Return (x, y) of the center of cell containing provided text 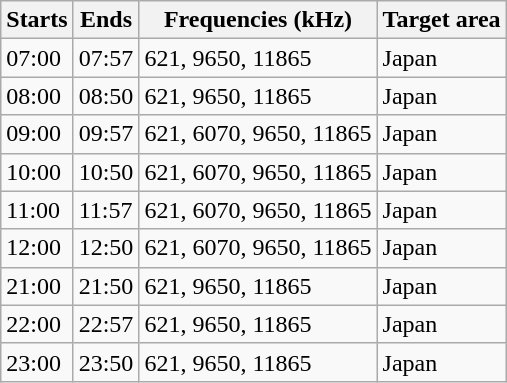
21:00 (37, 286)
23:50 (106, 362)
22:00 (37, 324)
08:00 (37, 96)
09:57 (106, 134)
09:00 (37, 134)
10:50 (106, 172)
07:00 (37, 58)
10:00 (37, 172)
Ends (106, 20)
11:00 (37, 210)
12:00 (37, 248)
12:50 (106, 248)
08:50 (106, 96)
Frequencies (kHz) (258, 20)
22:57 (106, 324)
Starts (37, 20)
21:50 (106, 286)
07:57 (106, 58)
11:57 (106, 210)
23:00 (37, 362)
Target area (442, 20)
